From the cell containing the given text, extract its center point as [x, y] coordinate. 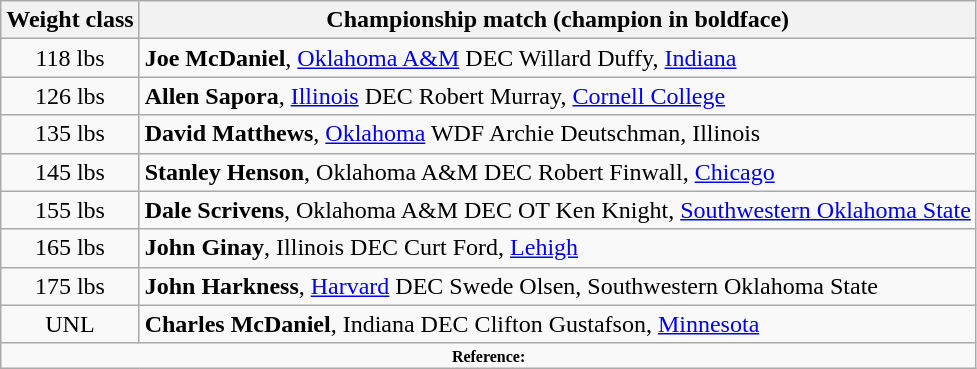
UNL [70, 324]
175 lbs [70, 286]
David Matthews, Oklahoma WDF Archie Deutschman, Illinois [558, 134]
John Harkness, Harvard DEC Swede Olsen, Southwestern Oklahoma State [558, 286]
Weight class [70, 20]
118 lbs [70, 58]
Joe McDaniel, Oklahoma A&M DEC Willard Duffy, Indiana [558, 58]
145 lbs [70, 172]
Stanley Henson, Oklahoma A&M DEC Robert Finwall, Chicago [558, 172]
126 lbs [70, 96]
John Ginay, Illinois DEC Curt Ford, Lehigh [558, 248]
Reference: [489, 355]
Dale Scrivens, Oklahoma A&M DEC OT Ken Knight, Southwestern Oklahoma State [558, 210]
Championship match (champion in boldface) [558, 20]
155 lbs [70, 210]
Charles McDaniel, Indiana DEC Clifton Gustafson, Minnesota [558, 324]
165 lbs [70, 248]
Allen Sapora, Illinois DEC Robert Murray, Cornell College [558, 96]
135 lbs [70, 134]
